Extract the [X, Y] coordinate from the center of the cell holding the provided text.  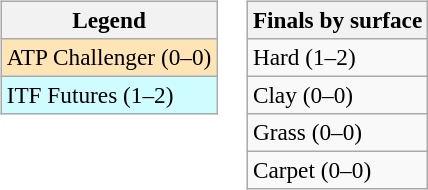
Legend [108, 20]
ITF Futures (1–2) [108, 95]
Finals by surface [337, 20]
Grass (0–0) [337, 133]
ATP Challenger (0–0) [108, 57]
Hard (1–2) [337, 57]
Clay (0–0) [337, 95]
Carpet (0–0) [337, 171]
